Capture the cell that displays the provided text and extract its (X, Y) central coordinate. 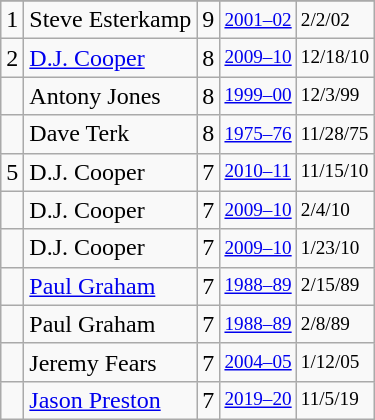
Antony Jones (110, 96)
2/15/89 (334, 286)
5 (12, 172)
1999–00 (258, 96)
2019–20 (258, 400)
1/12/05 (334, 362)
Jason Preston (110, 400)
1 (12, 20)
12/18/10 (334, 58)
11/15/10 (334, 172)
2010–11 (258, 172)
Jeremy Fears (110, 362)
9 (208, 20)
2001–02 (258, 20)
2 (12, 58)
2/2/02 (334, 20)
Steve Esterkamp (110, 20)
1/23/10 (334, 248)
2/4/10 (334, 210)
2/8/89 (334, 324)
11/28/75 (334, 134)
1975–76 (258, 134)
12/3/99 (334, 96)
11/5/19 (334, 400)
2004–05 (258, 362)
Dave Terk (110, 134)
